For the text-containing cell, return its midpoint in [X, Y] coordinate format. 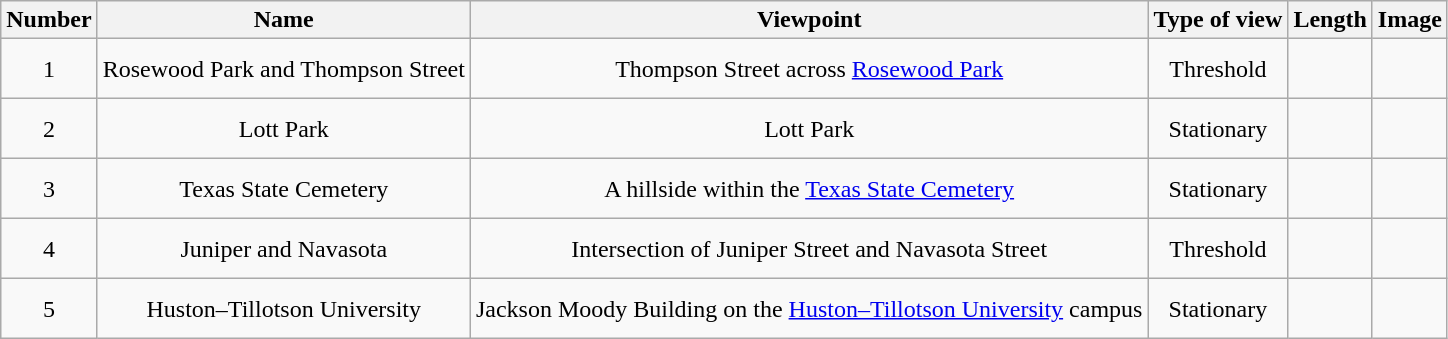
Juniper and Navasota [284, 249]
A hillside within the Texas State Cemetery [809, 189]
Intersection of Juniper Street and Navasota Street [809, 249]
Number [49, 20]
3 [49, 189]
1 [49, 69]
Name [284, 20]
Type of view [1218, 20]
5 [49, 309]
Length [1330, 20]
Viewpoint [809, 20]
Rosewood Park and Thompson Street [284, 69]
Jackson Moody Building on the Huston–Tillotson University campus [809, 309]
Thompson Street across Rosewood Park [809, 69]
Image [1410, 20]
Huston–Tillotson University [284, 309]
4 [49, 249]
2 [49, 129]
Texas State Cemetery [284, 189]
